Determine the (x, y) coordinate at the center of the cell enclosing the given text.  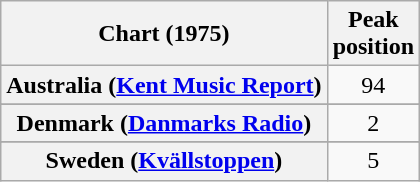
94 (373, 85)
Sweden (Kvällstoppen) (164, 161)
Australia (Kent Music Report) (164, 85)
Peakposition (373, 34)
5 (373, 161)
Denmark (Danmarks Radio) (164, 123)
Chart (1975) (164, 34)
2 (373, 123)
